Extract the (x, y) coordinate from the center of the cell holding the provided text.  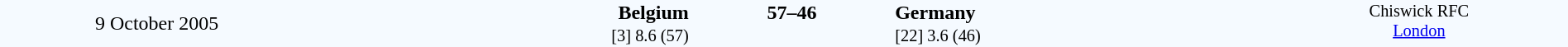
[22] 3.6 (46) (1082, 36)
Germany (1082, 12)
Belgium (501, 12)
Chiswick RFCLondon (1419, 23)
57–46 (791, 12)
9 October 2005 (157, 23)
[3] 8.6 (57) (501, 36)
